Return [x, y] of the center of cell containing provided text 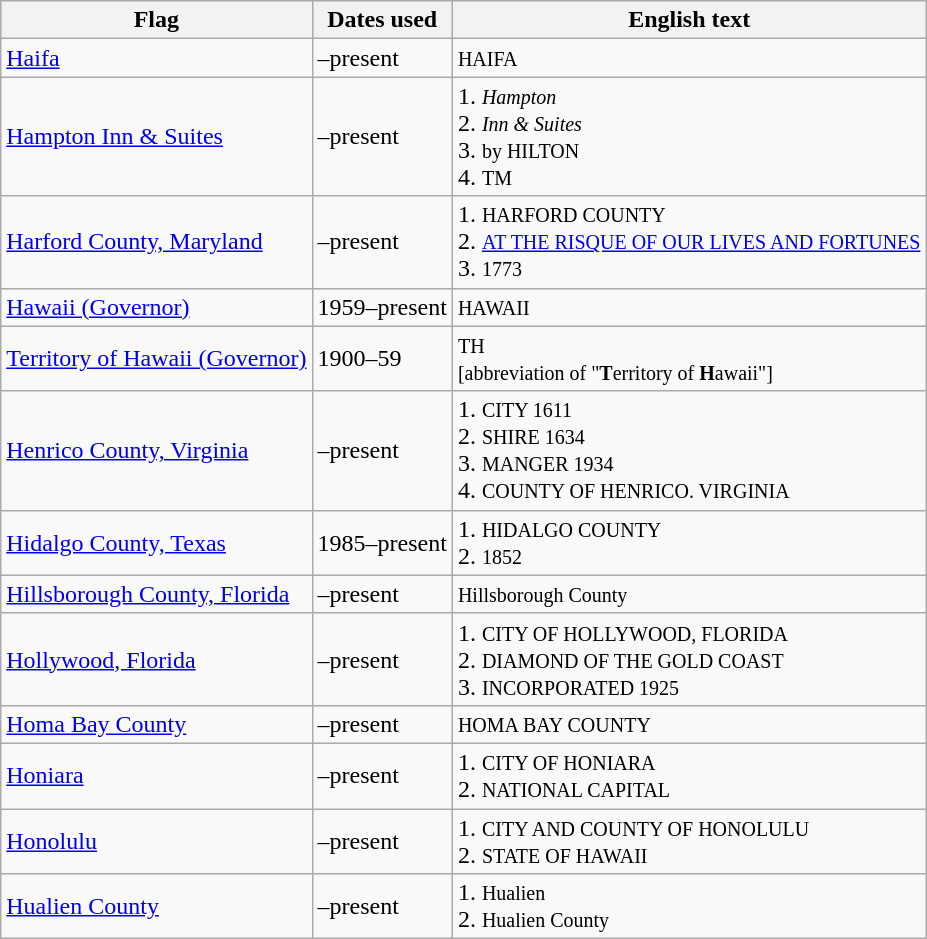
Henrico County, Virginia [156, 450]
Haifa [156, 58]
1. Hualien2. Hualien County [689, 906]
Harford County, Maryland [156, 242]
1. CITY 16112. SHIRE 16343. MANGER 19344. COUNTY OF HENRICO. VIRGINIA [689, 450]
1. CITY OF HONIARA2. NATIONAL CAPITAL [689, 776]
HOMA BAY COUNTY [689, 724]
Hualien County [156, 906]
Flag [156, 20]
1. HIDALGO COUNTY2. 1852 [689, 542]
English text [689, 20]
Hillsborough County, Florida [156, 594]
1900–59 [382, 358]
1985–present [382, 542]
1959–present [382, 307]
Dates used [382, 20]
HAWAII [689, 307]
TH[abbreviation of "Territory of Hawaii"] [689, 358]
Homa Bay County [156, 724]
Hidalgo County, Texas [156, 542]
Hampton Inn & Suites [156, 136]
Hollywood, Florida [156, 659]
1. HARFORD COUNTY2. AT THE RISQUE OF OUR LIVES AND FORTUNES3. 1773 [689, 242]
1. CITY OF HOLLYWOOD, FLORIDA2. DIAMOND OF THE GOLD COAST3. INCORPORATED 1925 [689, 659]
1. Hampton2. Inn & Suites3. by HILTON4. TM [689, 136]
HAIFA [689, 58]
Territory of Hawaii (Governor) [156, 358]
Hawaii (Governor) [156, 307]
Honolulu [156, 840]
Honiara [156, 776]
Hillsborough County [689, 594]
1. CITY AND COUNTY OF HONOLULU2. STATE OF HAWAII [689, 840]
